For the text-containing cell, return its midpoint in [X, Y] coordinate format. 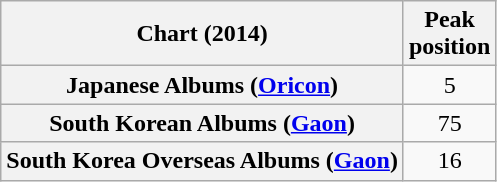
16 [449, 161]
75 [449, 123]
South Korean Albums (Gaon) [202, 123]
Japanese Albums (Oricon) [202, 85]
Peakposition [449, 34]
Chart (2014) [202, 34]
5 [449, 85]
South Korea Overseas Albums (Gaon) [202, 161]
